Output the (x, y) coordinate of the center of the cell containing the given text.  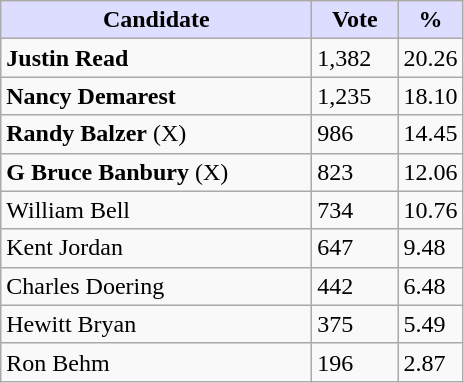
647 (355, 248)
Nancy Demarest (156, 96)
% (430, 20)
734 (355, 210)
9.48 (430, 248)
1,235 (355, 96)
14.45 (430, 134)
6.48 (430, 286)
Justin Read (156, 58)
18.10 (430, 96)
Ron Behm (156, 362)
1,382 (355, 58)
Vote (355, 20)
442 (355, 286)
Kent Jordan (156, 248)
196 (355, 362)
Candidate (156, 20)
10.76 (430, 210)
2.87 (430, 362)
986 (355, 134)
375 (355, 324)
G Bruce Banbury (X) (156, 172)
20.26 (430, 58)
823 (355, 172)
Hewitt Bryan (156, 324)
5.49 (430, 324)
Randy Balzer (X) (156, 134)
Charles Doering (156, 286)
12.06 (430, 172)
William Bell (156, 210)
